For the text-containing cell, return its midpoint in [X, Y] coordinate format. 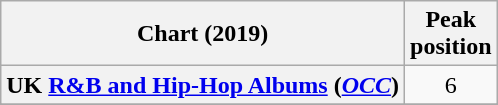
UK R&B and Hip-Hop Albums (OCC) [203, 85]
6 [451, 85]
Peakposition [451, 34]
Chart (2019) [203, 34]
